Provide the (X, Y) coordinate of the cell's center where the given text is located.  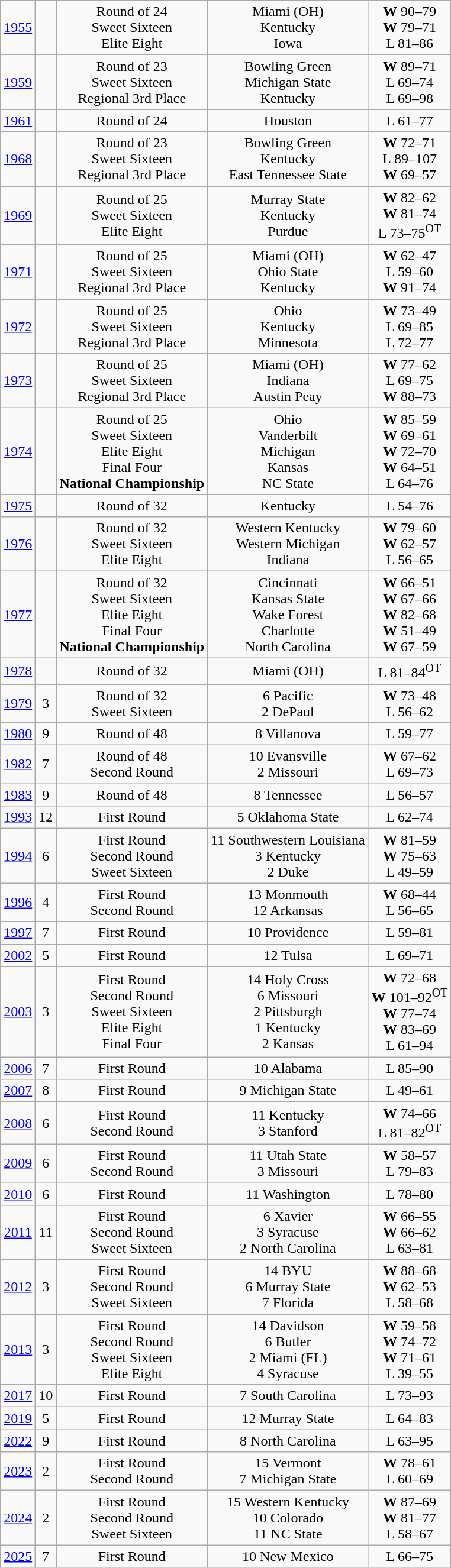
Miami (OH)Ohio StateKentucky (288, 272)
15 Vermont7 Michigan State (288, 1472)
1978 (18, 671)
5 Oklahoma State (288, 817)
L 59–77 (410, 734)
8 Villanova (288, 734)
W 62–47L 59–60W 91–74 (410, 272)
L 61–77 (410, 121)
Houston (288, 121)
1969 (18, 215)
2002 (18, 955)
2017 (18, 1396)
L 73–93 (410, 1396)
10 Evansville2 Missouri (288, 764)
6 Xavier3 Syracuse2 North Carolina (288, 1232)
12 Murray State (288, 1418)
1959 (18, 82)
First RoundSecond RoundSweet SixteenElite EightFinal Four (132, 1011)
10 (46, 1396)
W 72–68W 101–92OTW 77–74W 83–69L 61–94 (410, 1011)
L 85–90 (410, 1068)
2019 (18, 1418)
12 (46, 817)
W 82–62W 81–74L 73–75OT (410, 215)
Kentucky (288, 506)
W 74–66L 81–82OT (410, 1123)
1983 (18, 795)
1977 (18, 615)
L 54–76 (410, 506)
Western KentuckyWestern MichiganIndiana (288, 544)
2007 (18, 1091)
Round of 24Sweet SixteenElite Eight (132, 28)
6 Pacific2 DePaul (288, 704)
Round of 25Sweet SixteenElite Eight (132, 215)
Round of 32Sweet SixteenElite Eight (132, 544)
W 66–51W 67–66W 82–68W 51–49W 67–59 (410, 615)
1996 (18, 903)
Round of 32Sweet Sixteen (132, 704)
W 90–79W 79–71L 81–86 (410, 28)
L 62–74 (410, 817)
1971 (18, 272)
1974 (18, 451)
L 81–84OT (410, 671)
Round of 48Second Round (132, 764)
W 88–68W 62–53L 58–68 (410, 1287)
11 Washington (288, 1194)
1955 (18, 28)
Murray StateKentuckyPurdue (288, 215)
2023 (18, 1472)
Round of 24 (132, 121)
W 87–69 W 81–77 L 58–67 (410, 1518)
7 South Carolina (288, 1396)
14 Davidson6 Butler2 Miami (FL)4 Syracuse (288, 1350)
1980 (18, 734)
W 72–71L 89–107W 69–57 (410, 159)
W 85–59W 69–61W 72–70W 64–51L 64–76 (410, 451)
W 58–57L 79–83 (410, 1163)
L 49–61 (410, 1091)
13 Monmouth12 Arkansas (288, 903)
1994 (18, 856)
2009 (18, 1163)
15 Western Kentucky10 Colorado11 NC State (288, 1518)
2025 (18, 1556)
1968 (18, 159)
W 73–49L 69–85L 72–77 (410, 326)
L 66–75 (410, 1556)
11 Utah State3 Missouri (288, 1163)
Bowling GreenKentuckyEast Tennessee State (288, 159)
OhioKentuckyMinnesota (288, 326)
2010 (18, 1194)
W 68–44L 56–65 (410, 903)
W 77–62L 69–75W 88–73 (410, 381)
14 Holy Cross6 Missouri2 Pittsburgh1 Kentucky2 Kansas (288, 1011)
W 79–60W 62–57L 56–65 (410, 544)
1973 (18, 381)
10 New Mexico (288, 1556)
L 59–81 (410, 933)
1975 (18, 506)
1972 (18, 326)
L 78–80 (410, 1194)
Miami (OH) (288, 671)
2008 (18, 1123)
L 56–57 (410, 795)
1976 (18, 544)
12 Tulsa (288, 955)
8 (46, 1091)
2012 (18, 1287)
2022 (18, 1441)
11 (46, 1232)
2013 (18, 1350)
1993 (18, 817)
W 66–55W 66–62L 63–81 (410, 1232)
W 73–48L 56–62 (410, 704)
L 64–83 (410, 1418)
W 89–71L 69–74L 69–98 (410, 82)
10 Providence (288, 933)
1982 (18, 764)
1997 (18, 933)
Bowling GreenMichigan StateKentucky (288, 82)
9 Michigan State (288, 1091)
W 59–58W 74–72W 71–61L 39–55 (410, 1350)
CincinnatiKansas StateWake ForestCharlotteNorth Carolina (288, 615)
W 78–61 L 60–69 (410, 1472)
2011 (18, 1232)
8 North Carolina (288, 1441)
OhioVanderbiltMichiganKansasNC State (288, 451)
14 BYU6 Murray State7 Florida (288, 1287)
8 Tennessee (288, 795)
W 67–62L 69–73 (410, 764)
10 Alabama (288, 1068)
11 Southwestern Louisiana3 Kentucky2 Duke (288, 856)
11 Kentucky3 Stanford (288, 1123)
W 81–59W 75–63L 49–59 (410, 856)
2006 (18, 1068)
Miami (OH)KentuckyIowa (288, 28)
L 63–95 (410, 1441)
Round of 25Sweet SixteenElite EightFinal FourNational Championship (132, 451)
4 (46, 903)
Round of 32Sweet SixteenElite EightFinal FourNational Championship (132, 615)
First RoundSecond RoundSweet SixteenElite Eight (132, 1350)
1961 (18, 121)
2024 (18, 1518)
Miami (OH)IndianaAustin Peay (288, 381)
L 69–71 (410, 955)
1979 (18, 704)
2003 (18, 1011)
